Capture the cell that displays the provided text and extract its (X, Y) central coordinate. 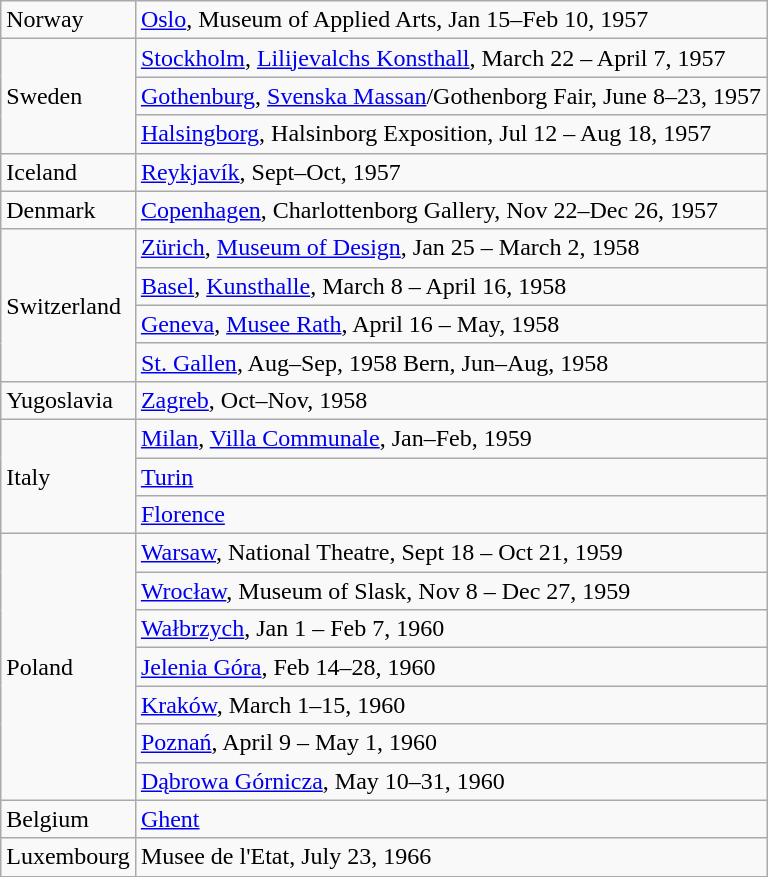
Zürich, Museum of Design, Jan 25 – March 2, 1958 (450, 248)
Basel, Kunsthalle, March 8 – April 16, 1958 (450, 286)
Oslo, Museum of Applied Arts, Jan 15–Feb 10, 1957 (450, 20)
Denmark (68, 210)
Wrocław, Museum of Slask, Nov 8 – Dec 27, 1959 (450, 591)
Reykjavík, Sept–Oct, 1957 (450, 172)
Ghent (450, 819)
Belgium (68, 819)
Luxembourg (68, 857)
Geneva, Musee Rath, April 16 – May, 1958 (450, 324)
Italy (68, 476)
Dąbrowa Górnicza, May 10–31, 1960 (450, 781)
Halsingborg, Halsinborg Exposition, Jul 12 – Aug 18, 1957 (450, 134)
Iceland (68, 172)
Warsaw, National Theatre, Sept 18 – Oct 21, 1959 (450, 553)
St. Gallen, Aug–Sep, 1958 Bern, Jun–Aug, 1958 (450, 362)
Gothenburg, Svenska Massan/Gothenborg Fair, June 8–23, 1957 (450, 96)
Musee de l'Etat, July 23, 1966 (450, 857)
Kraków, March 1–15, 1960 (450, 705)
Florence (450, 515)
Turin (450, 477)
Zagreb, Oct–Nov, 1958 (450, 400)
Poland (68, 667)
Poznań, April 9 – May 1, 1960 (450, 743)
Milan, Villa Communale, Jan–Feb, 1959 (450, 438)
Switzerland (68, 305)
Copenhagen, Charlottenborg Gallery, Nov 22–Dec 26, 1957 (450, 210)
Stockholm, Lilijevalchs Konsthall, March 22 – April 7, 1957 (450, 58)
Wałbrzych, Jan 1 – Feb 7, 1960 (450, 629)
Norway (68, 20)
Jelenia Góra, Feb 14–28, 1960 (450, 667)
Sweden (68, 96)
Yugoslavia (68, 400)
